Identify which cell holds the provided text, then report its [X, Y] central coordinate. 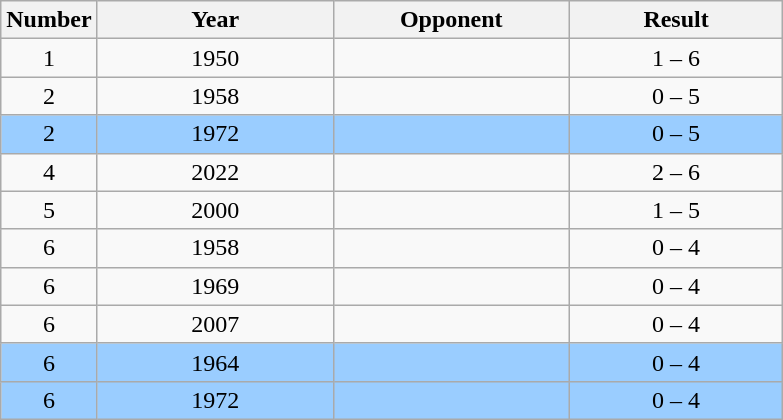
1969 [215, 286]
Number [49, 20]
1 – 5 [676, 210]
1950 [215, 58]
2000 [215, 210]
2 – 6 [676, 172]
1 – 6 [676, 58]
5 [49, 210]
2022 [215, 172]
4 [49, 172]
1 [49, 58]
Result [676, 20]
Year [215, 20]
2007 [215, 324]
Opponent [451, 20]
1964 [215, 362]
